Pinpoint the cell where the given text exists, returning its (X, Y) midpoint coordinate. 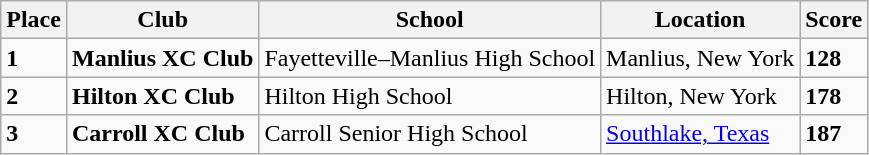
Manlius, New York (700, 58)
Hilton High School (430, 96)
Hilton XC Club (162, 96)
128 (834, 58)
187 (834, 134)
Manlius XC Club (162, 58)
Southlake, Texas (700, 134)
1 (34, 58)
Club (162, 20)
178 (834, 96)
Score (834, 20)
Place (34, 20)
2 (34, 96)
Carroll XC Club (162, 134)
Location (700, 20)
3 (34, 134)
School (430, 20)
Fayetteville–Manlius High School (430, 58)
Carroll Senior High School (430, 134)
Hilton, New York (700, 96)
